Return the [X, Y] coordinate for the center point of the cell that contains the specified text.  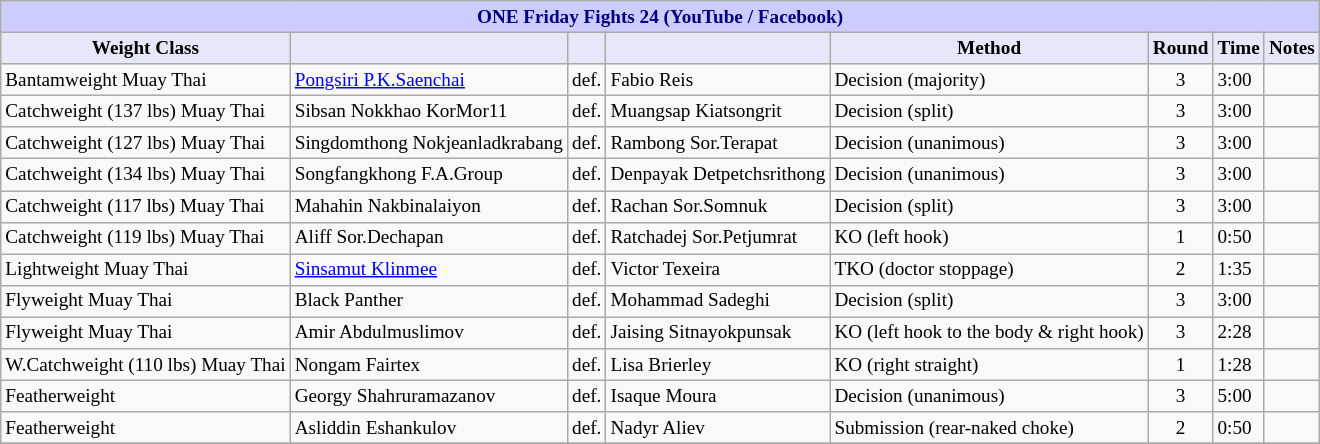
Amir Abdulmuslimov [428, 333]
Mahahin Nakbinalaiyon [428, 206]
Weight Class [146, 48]
Catchweight (134 lbs) Muay Thai [146, 175]
TKO (doctor stoppage) [989, 270]
Victor Texeira [718, 270]
1:28 [1238, 365]
Lisa Brierley [718, 365]
Isaque Moura [718, 396]
ONE Friday Fights 24 (YouTube / Facebook) [660, 17]
2:28 [1238, 333]
Rachan Sor.Somnuk [718, 206]
Time [1238, 48]
Songfangkhong F.A.Group [428, 175]
Method [989, 48]
Pongsiri P.K.Saenchai [428, 80]
Sibsan Nokkhao KorMor11 [428, 111]
Catchweight (117 lbs) Muay Thai [146, 206]
KO (right straight) [989, 365]
W.Catchweight (110 lbs) Muay Thai [146, 365]
Decision (majority) [989, 80]
Catchweight (127 lbs) Muay Thai [146, 143]
KO (left hook to the body & right hook) [989, 333]
Fabio Reis [718, 80]
1:35 [1238, 270]
Mohammad Sadeghi [718, 301]
Jaising Sitnayokpunsak [718, 333]
Muangsap Kiatsongrit [718, 111]
Notes [1292, 48]
Denpayak Detpetchsrithong [718, 175]
Georgy Shahruramazanov [428, 396]
Nadyr Aliev [718, 428]
Nongam Fairtex [428, 365]
5:00 [1238, 396]
Catchweight (137 lbs) Muay Thai [146, 111]
Aliff Sor.Dechapan [428, 238]
Rambong Sor.Terapat [718, 143]
Catchweight (119 lbs) Muay Thai [146, 238]
Singdomthong Nokjeanladkrabang [428, 143]
Asliddin Eshankulov [428, 428]
Sinsamut Klinmee [428, 270]
Ratchadej Sor.Petjumrat [718, 238]
Submission (rear-naked choke) [989, 428]
Bantamweight Muay Thai [146, 80]
Black Panther [428, 301]
KO (left hook) [989, 238]
Round [1180, 48]
Lightweight Muay Thai [146, 270]
